Determine the [x, y] coordinate at the center of the cell enclosing the given text.  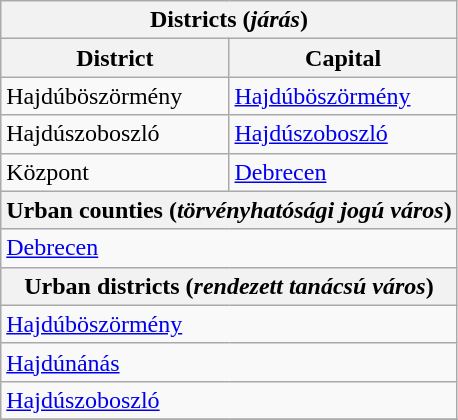
Urban counties (törvényhatósági jogú város) [229, 210]
Központ [115, 172]
Hajdúnánás [229, 362]
Districts (járás) [229, 20]
District [115, 58]
Urban districts (rendezett tanácsú város) [229, 286]
Capital [343, 58]
